Detect which cell encompasses the target text, then output its (x, y) center coordinate. 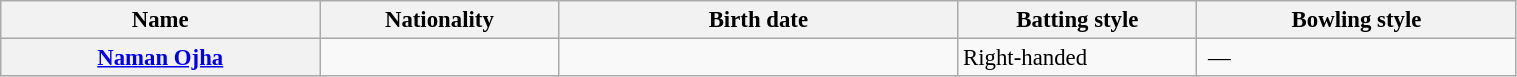
Naman Ojha (160, 58)
Bowling style (1356, 20)
Batting style (1078, 20)
— (1356, 58)
Name (160, 20)
Nationality (440, 20)
Birth date (758, 20)
Right-handed (1078, 58)
